Pinpoint the cell where the given text exists, returning its [X, Y] midpoint coordinate. 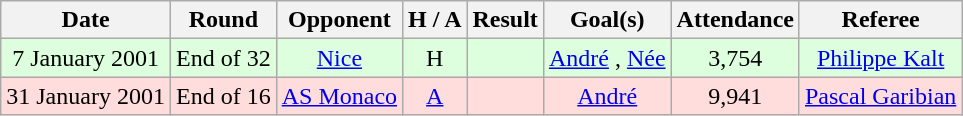
Result [505, 20]
H / A [435, 20]
Round [223, 20]
Referee [880, 20]
31 January 2001 [86, 96]
End of 16 [223, 96]
AS Monaco [339, 96]
Goal(s) [607, 20]
A [435, 96]
9,941 [735, 96]
André , Née [607, 58]
Attendance [735, 20]
André [607, 96]
Nice [339, 58]
End of 32 [223, 58]
3,754 [735, 58]
Philippe Kalt [880, 58]
H [435, 58]
Pascal Garibian [880, 96]
7 January 2001 [86, 58]
Opponent [339, 20]
Date [86, 20]
